Provide the [X, Y] coordinate of the cell's center where the given text is located.  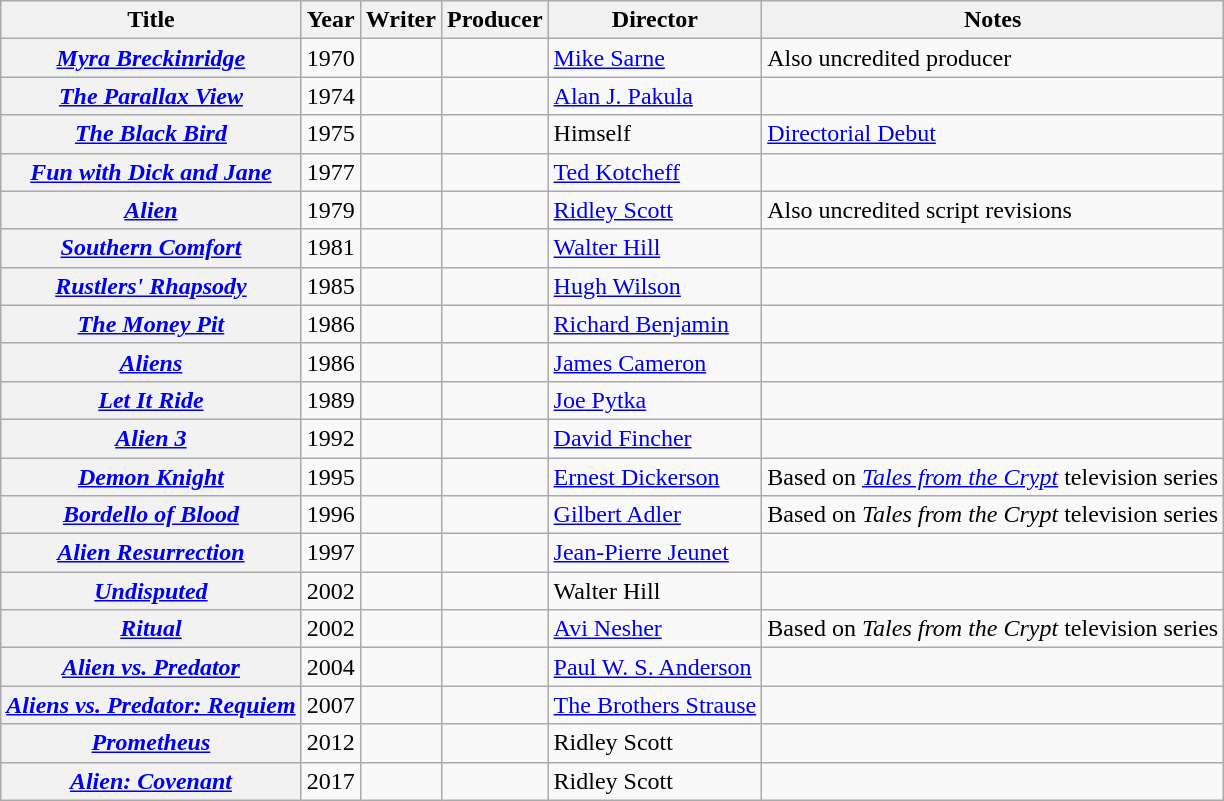
Ritual [151, 629]
Producer [494, 20]
Alan J. Pakula [655, 96]
Rustlers' Rhapsody [151, 286]
Himself [655, 134]
Aliens [151, 362]
Prometheus [151, 743]
Mike Sarne [655, 58]
1977 [330, 172]
Myra Breckinridge [151, 58]
Notes [993, 20]
Writer [400, 20]
Joe Pytka [655, 400]
Directorial Debut [993, 134]
1995 [330, 477]
1989 [330, 400]
The Parallax View [151, 96]
1997 [330, 553]
Alien vs. Predator [151, 667]
Year [330, 20]
1974 [330, 96]
2017 [330, 781]
1996 [330, 515]
Jean-Pierre Jeunet [655, 553]
Bordello of Blood [151, 515]
Demon Knight [151, 477]
1970 [330, 58]
Undisputed [151, 591]
The Brothers Strause [655, 705]
Alien [151, 210]
Fun with Dick and Jane [151, 172]
Gilbert Adler [655, 515]
1981 [330, 248]
Southern Comfort [151, 248]
Avi Nesher [655, 629]
Alien: Covenant [151, 781]
Also uncredited producer [993, 58]
2004 [330, 667]
Ernest Dickerson [655, 477]
James Cameron [655, 362]
Alien 3 [151, 438]
Also uncredited script revisions [993, 210]
2007 [330, 705]
Hugh Wilson [655, 286]
Paul W. S. Anderson [655, 667]
1979 [330, 210]
Alien Resurrection [151, 553]
Title [151, 20]
Ted Kotcheff [655, 172]
The Money Pit [151, 324]
Director [655, 20]
David Fincher [655, 438]
1992 [330, 438]
1975 [330, 134]
Aliens vs. Predator: Requiem [151, 705]
2012 [330, 743]
1985 [330, 286]
The Black Bird [151, 134]
Richard Benjamin [655, 324]
Let It Ride [151, 400]
